Extract the (x, y) coordinate from the center of the cell holding the provided text.  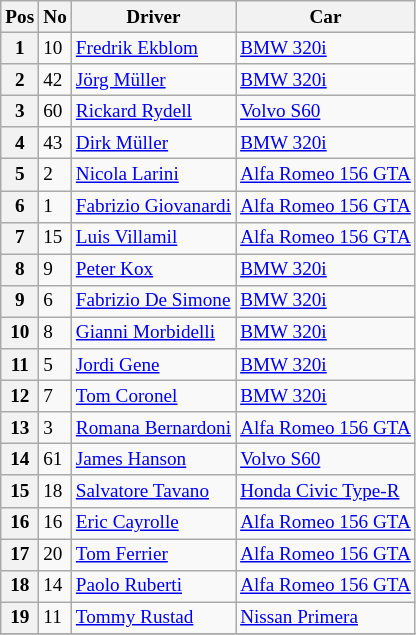
Fredrik Ekblom (153, 48)
Honda Civic Type-R (326, 491)
60 (56, 111)
Luis Villamil (153, 238)
Tom Coronel (153, 396)
Dirk Müller (153, 143)
43 (56, 143)
Salvatore Tavano (153, 491)
20 (56, 554)
Jordi Gene (153, 365)
Rickard Rydell (153, 111)
Tommy Rustad (153, 618)
4 (20, 143)
12 (20, 396)
Car (326, 17)
42 (56, 80)
19 (20, 618)
61 (56, 460)
No (56, 17)
Paolo Ruberti (153, 586)
Romana Bernardoni (153, 428)
Pos (20, 17)
17 (20, 554)
Jörg Müller (153, 80)
Nicola Larini (153, 175)
Peter Kox (153, 270)
James Hanson (153, 460)
Gianni Morbidelli (153, 333)
Driver (153, 17)
Fabrizio Giovanardi (153, 206)
Nissan Primera (326, 618)
13 (20, 428)
Eric Cayrolle (153, 523)
Tom Ferrier (153, 554)
Fabrizio De Simone (153, 301)
